Find where the given text appears and provide that cell's center as [X, Y] coordinate. 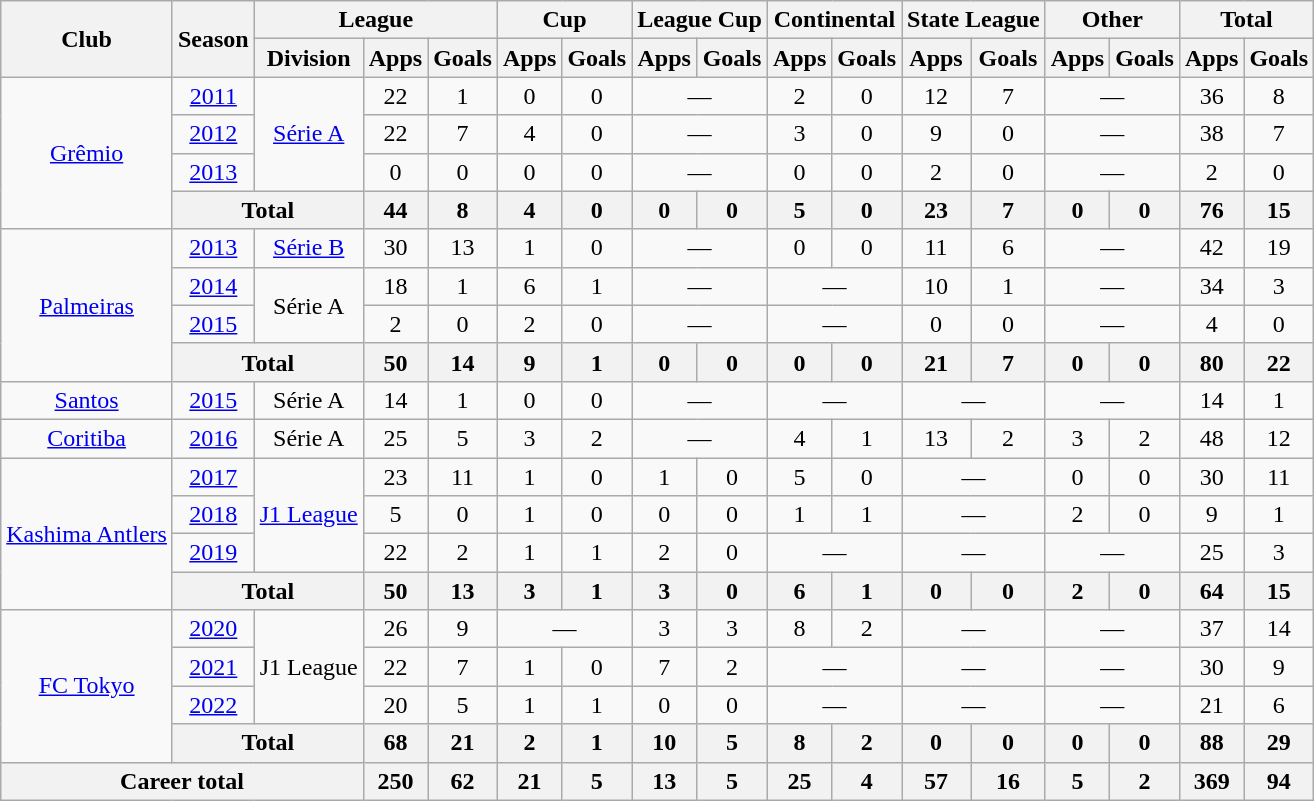
Cup [564, 20]
80 [1211, 362]
20 [395, 705]
76 [1211, 210]
29 [1279, 743]
57 [936, 781]
2016 [213, 438]
Division [308, 58]
Grêmio [87, 153]
18 [395, 286]
42 [1211, 248]
League [376, 20]
Santos [87, 400]
Continental [834, 20]
Kashima Antlers [87, 534]
19 [1279, 248]
37 [1211, 629]
Coritiba [87, 438]
94 [1279, 781]
34 [1211, 286]
44 [395, 210]
Série B [308, 248]
62 [463, 781]
68 [395, 743]
38 [1211, 134]
250 [395, 781]
Palmeiras [87, 305]
88 [1211, 743]
League Cup [700, 20]
16 [1008, 781]
State League [974, 20]
2012 [213, 134]
Career total [182, 781]
48 [1211, 438]
64 [1211, 591]
2018 [213, 515]
Other [1112, 20]
2022 [213, 705]
2020 [213, 629]
2011 [213, 96]
2014 [213, 286]
26 [395, 629]
Club [87, 39]
Season [213, 39]
FC Tokyo [87, 686]
2019 [213, 553]
369 [1211, 781]
36 [1211, 96]
2017 [213, 477]
2021 [213, 667]
